Return (x, y) of the center of cell containing provided text 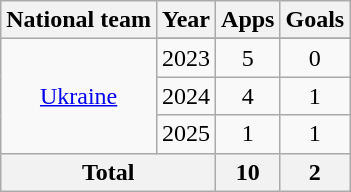
4 (248, 96)
Apps (248, 20)
National team (79, 20)
Ukraine (79, 96)
Total (108, 172)
0 (315, 58)
2025 (186, 134)
Goals (315, 20)
5 (248, 58)
10 (248, 172)
2024 (186, 96)
2 (315, 172)
Year (186, 20)
2023 (186, 58)
